Pinpoint the cell where the given text exists, returning its (x, y) midpoint coordinate. 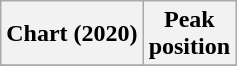
Chart (2020) (72, 34)
Peakposition (189, 34)
